Extract the [X, Y] coordinate from the center of the cell holding the provided text.  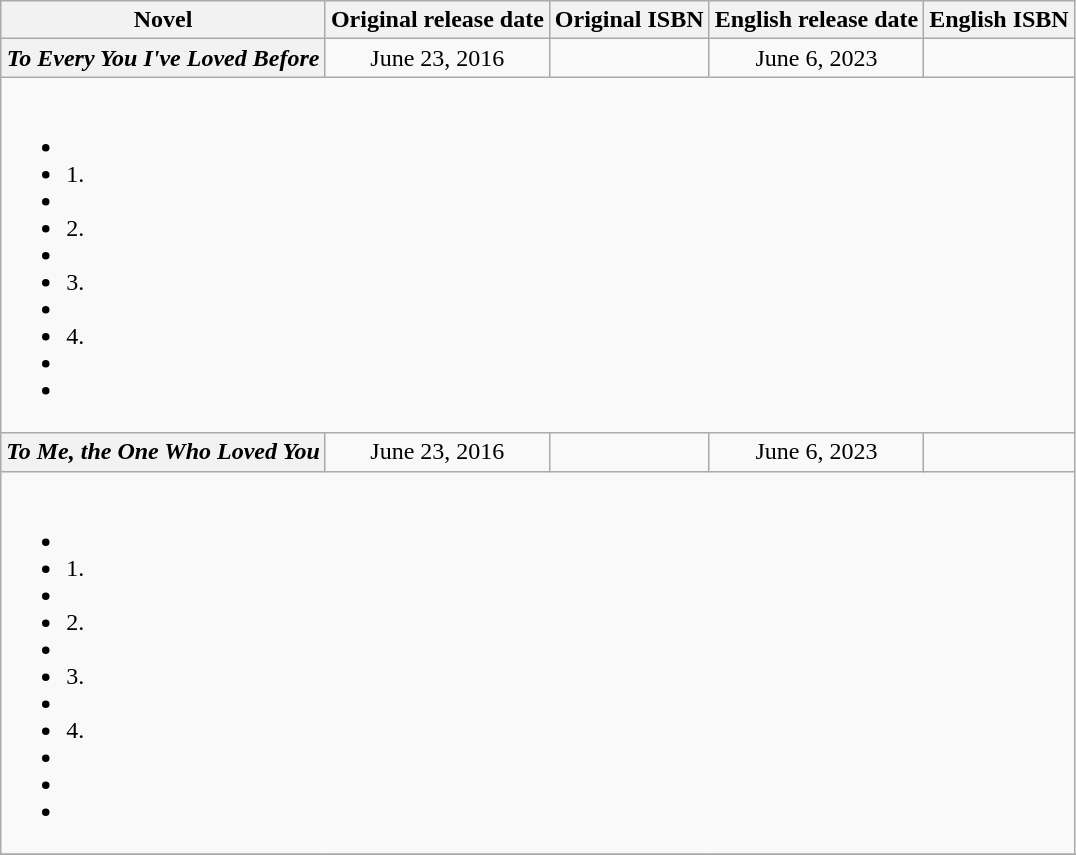
Novel [164, 20]
Original release date [437, 20]
English release date [816, 20]
To Every You I've Loved Before [164, 58]
English ISBN [999, 20]
Original ISBN [629, 20]
To Me, the One Who Loved You [164, 452]
